Provide the [X, Y] coordinate of the cell's center where the given text is located.  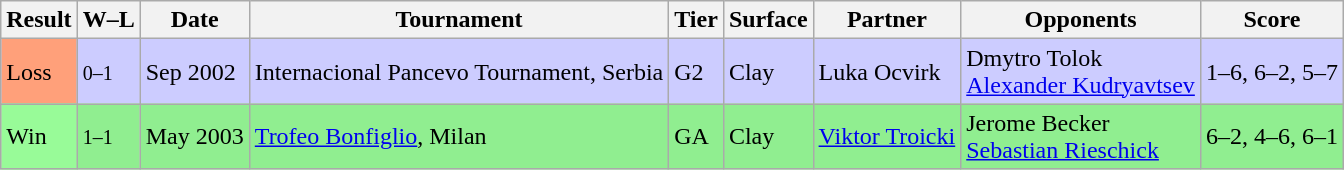
Jerome Becker Sebastian Rieschick [1081, 136]
0–1 [108, 72]
6–2, 4–6, 6–1 [1272, 136]
Internacional Pancevo Tournament, Serbia [458, 72]
Surface [768, 20]
Date [194, 20]
Score [1272, 20]
Result [39, 20]
Viktor Troicki [887, 136]
1–6, 6–2, 5–7 [1272, 72]
G2 [696, 72]
GA [696, 136]
Opponents [1081, 20]
Sep 2002 [194, 72]
Partner [887, 20]
Trofeo Bonfiglio, Milan [458, 136]
Tier [696, 20]
W–L [108, 20]
Luka Ocvirk [887, 72]
Tournament [458, 20]
1–1 [108, 136]
Loss [39, 72]
Win [39, 136]
May 2003 [194, 136]
Dmytro Tolok Alexander Kudryavtsev [1081, 72]
